Return the (X, Y) coordinate for the center point of the cell that contains the specified text.  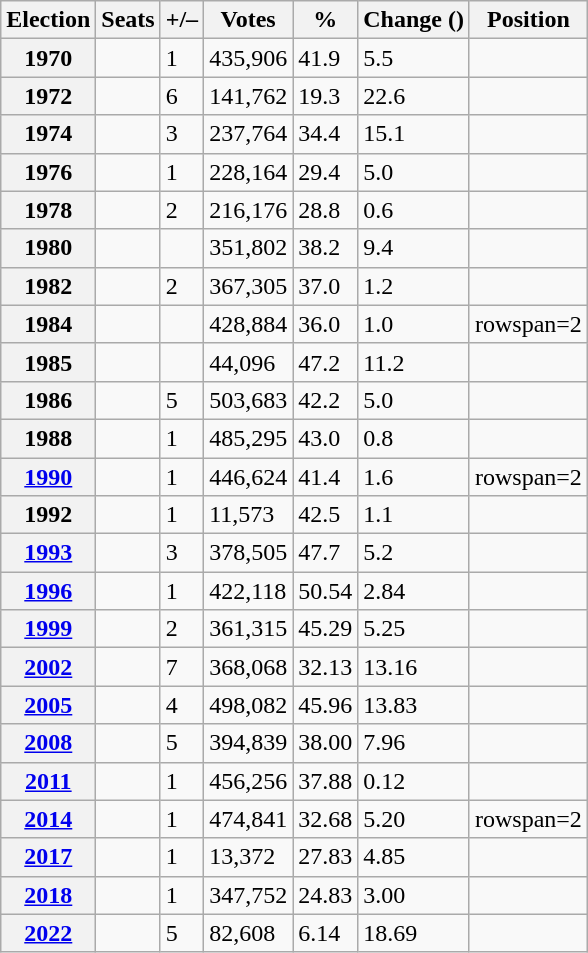
1988 (48, 438)
27.83 (326, 857)
1.6 (414, 477)
456,256 (248, 781)
29.4 (326, 172)
0.6 (414, 210)
47.2 (326, 362)
1999 (48, 629)
1978 (48, 210)
2008 (48, 743)
45.96 (326, 705)
42.2 (326, 400)
15.1 (414, 134)
4 (182, 705)
37.0 (326, 286)
36.0 (326, 324)
7 (182, 667)
9.4 (414, 248)
32.68 (326, 819)
19.3 (326, 96)
42.5 (326, 515)
24.83 (326, 895)
13.83 (414, 705)
2017 (48, 857)
361,315 (248, 629)
2002 (48, 667)
2.84 (414, 591)
18.69 (414, 933)
0.8 (414, 438)
38.00 (326, 743)
1984 (48, 324)
1976 (48, 172)
1993 (48, 553)
378,505 (248, 553)
1.2 (414, 286)
394,839 (248, 743)
503,683 (248, 400)
13.16 (414, 667)
485,295 (248, 438)
2005 (48, 705)
3.00 (414, 895)
1982 (48, 286)
+/– (182, 20)
38.2 (326, 248)
82,608 (248, 933)
37.88 (326, 781)
1996 (48, 591)
141,762 (248, 96)
351,802 (248, 248)
1974 (48, 134)
5.5 (414, 58)
Position (528, 20)
435,906 (248, 58)
228,164 (248, 172)
216,176 (248, 210)
2014 (48, 819)
22.6 (414, 96)
1.0 (414, 324)
368,068 (248, 667)
1990 (48, 477)
43.0 (326, 438)
41.4 (326, 477)
50.54 (326, 591)
Change () (414, 20)
237,764 (248, 134)
0.12 (414, 781)
1970 (48, 58)
446,624 (248, 477)
11,573 (248, 515)
2022 (48, 933)
1992 (48, 515)
1980 (48, 248)
44,096 (248, 362)
28.8 (326, 210)
5.25 (414, 629)
Votes (248, 20)
11.2 (414, 362)
41.9 (326, 58)
45.29 (326, 629)
6.14 (326, 933)
422,118 (248, 591)
474,841 (248, 819)
2018 (48, 895)
498,082 (248, 705)
34.4 (326, 134)
428,884 (248, 324)
1.1 (414, 515)
13,372 (248, 857)
5.20 (414, 819)
1972 (48, 96)
Seats (128, 20)
1986 (48, 400)
5.2 (414, 553)
47.7 (326, 553)
2011 (48, 781)
6 (182, 96)
347,752 (248, 895)
Election (48, 20)
4.85 (414, 857)
367,305 (248, 286)
1985 (48, 362)
32.13 (326, 667)
7.96 (414, 743)
% (326, 20)
